Detect which cell encompasses the target text, then output its (X, Y) center coordinate. 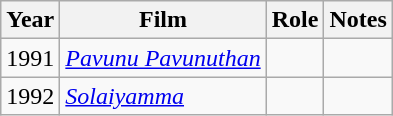
1991 (30, 58)
Year (30, 20)
Role (295, 20)
Notes (358, 20)
Solaiyamma (163, 96)
Pavunu Pavunuthan (163, 58)
1992 (30, 96)
Film (163, 20)
